Search for the cell housing the specified text and yield its (X, Y) center coordinate. 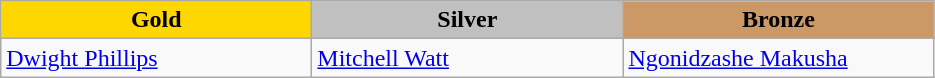
Ngonidzashe Makusha (778, 58)
Dwight Phillips (156, 58)
Gold (156, 20)
Silver (468, 20)
Mitchell Watt (468, 58)
Bronze (778, 20)
